Return the [X, Y] coordinate for the center point of the cell that contains the specified text.  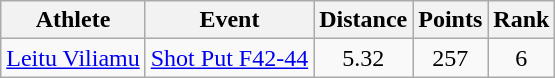
Athlete [73, 20]
Leitu Viliamu [73, 58]
6 [522, 58]
Event [229, 20]
Rank [522, 20]
5.32 [364, 58]
Shot Put F42-44 [229, 58]
Points [450, 20]
Distance [364, 20]
257 [450, 58]
